Identify which cell holds the provided text, then report its [x, y] central coordinate. 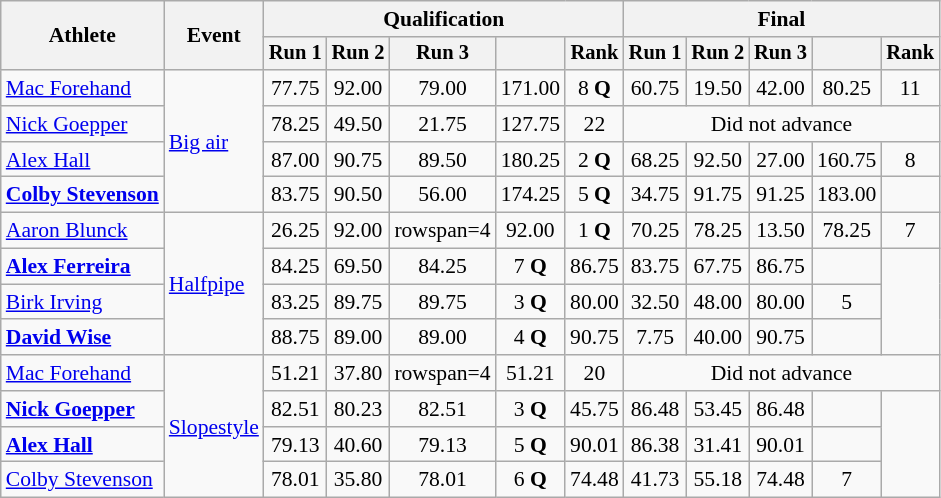
48.00 [718, 302]
19.50 [718, 88]
4 Q [530, 338]
180.25 [530, 160]
83.25 [296, 302]
20 [594, 373]
53.45 [718, 409]
2 Q [594, 160]
37.80 [358, 373]
David Wise [82, 338]
Birk Irving [82, 302]
Event [214, 36]
Final [782, 19]
41.73 [656, 480]
Alex Ferreira [82, 267]
92.50 [718, 160]
86.38 [656, 445]
56.00 [442, 195]
88.75 [296, 338]
8 Q [594, 88]
91.75 [718, 195]
60.75 [656, 88]
32.50 [656, 302]
7.75 [656, 338]
69.50 [358, 267]
45.75 [594, 409]
26.25 [296, 231]
67.75 [718, 267]
Aaron Blunck [82, 231]
Halfpipe [214, 284]
11 [910, 88]
42.00 [780, 88]
49.50 [358, 124]
8 [910, 160]
89.50 [442, 160]
1 Q [594, 231]
21.75 [442, 124]
31.41 [718, 445]
5 [846, 302]
27.00 [780, 160]
70.25 [656, 231]
Slopestyle [214, 426]
Qualification [444, 19]
90.50 [358, 195]
80.23 [358, 409]
7 Q [530, 267]
13.50 [780, 231]
91.25 [780, 195]
34.75 [656, 195]
174.25 [530, 195]
40.60 [358, 445]
171.00 [530, 88]
77.75 [296, 88]
68.25 [656, 160]
Big air [214, 141]
6 Q [530, 480]
79.00 [442, 88]
87.00 [296, 160]
22 [594, 124]
55.18 [718, 480]
127.75 [530, 124]
80.25 [846, 88]
35.80 [358, 480]
Athlete [82, 36]
40.00 [718, 338]
183.00 [846, 195]
160.75 [846, 160]
